Scan for the cell matching the given text and deliver its [X, Y] coordinate at center. 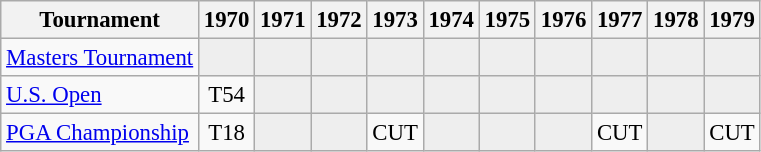
U.S. Open [100, 95]
1973 [395, 20]
T18 [227, 133]
PGA Championship [100, 133]
1972 [339, 20]
T54 [227, 95]
Tournament [100, 20]
1976 [563, 20]
1974 [451, 20]
1979 [732, 20]
Masters Tournament [100, 58]
1970 [227, 20]
1978 [676, 20]
1975 [507, 20]
1977 [620, 20]
1971 [283, 20]
